Scan for the cell matching the given text and deliver its [x, y] coordinate at center. 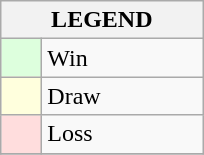
Win [122, 58]
LEGEND [102, 20]
Loss [122, 134]
Draw [122, 96]
